Locate the cell with the specified text and output its [X, Y] center coordinate. 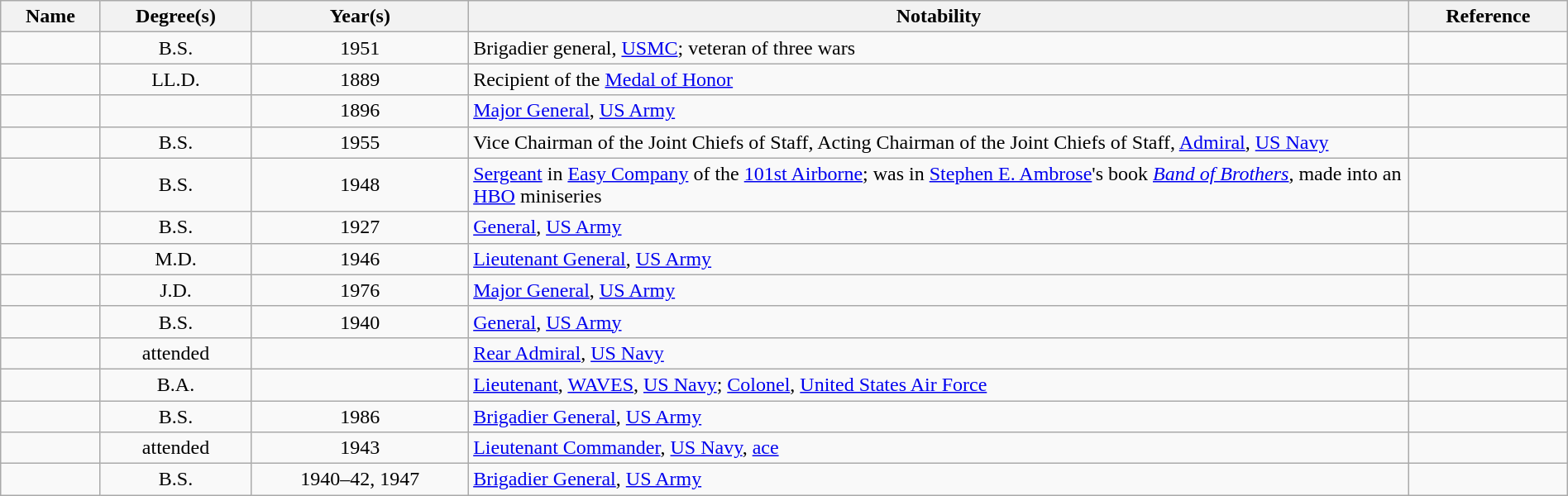
Recipient of the Medal of Honor [939, 79]
Vice Chairman of the Joint Chiefs of Staff, Acting Chairman of the Joint Chiefs of Staff, Admiral, US Navy [939, 142]
Name [50, 17]
Reference [1488, 17]
1951 [361, 48]
Lieutenant, WAVES, US Navy; Colonel, United States Air Force [939, 384]
1948 [361, 185]
1889 [361, 79]
Lieutenant Commander, US Navy, ace [939, 448]
1943 [361, 448]
M.D. [175, 259]
LL.D. [175, 79]
1940 [361, 322]
B.A. [175, 384]
1927 [361, 227]
Year(s) [361, 17]
1955 [361, 142]
Rear Admiral, US Navy [939, 353]
Sergeant in Easy Company of the 101st Airborne; was in Stephen E. Ambrose's book Band of Brothers, made into an HBO miniseries [939, 185]
1976 [361, 290]
J.D. [175, 290]
1946 [361, 259]
Notability [939, 17]
1986 [361, 416]
Lieutenant General, US Army [939, 259]
Degree(s) [175, 17]
1940–42, 1947 [361, 479]
1896 [361, 111]
Brigadier general, USMC; veteran of three wars [939, 48]
